For the text-containing cell, return its midpoint in (X, Y) coordinate format. 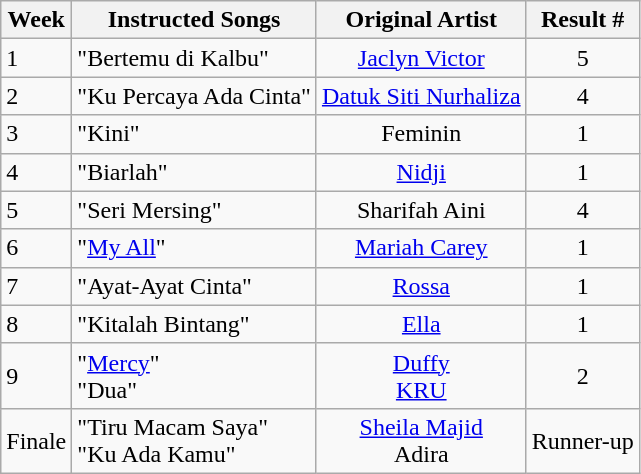
Sharifah Aini (421, 210)
Rossa (421, 286)
Jaclyn Victor (421, 58)
6 (36, 248)
"Kitalah Bintang" (194, 324)
"Seri Mersing" (194, 210)
8 (36, 324)
Datuk Siti Nurhaliza (421, 96)
"Ayat-Ayat Cinta" (194, 286)
Result # (582, 20)
"Mercy" "Dua" (194, 376)
Duffy KRU (421, 376)
"Kini" (194, 134)
"Ku Percaya Ada Cinta" (194, 96)
"My All" (194, 248)
9 (36, 376)
Sheila Majid Adira (421, 440)
"Biarlah" (194, 172)
Finale (36, 440)
7 (36, 286)
Runner-up (582, 440)
3 (36, 134)
Instructed Songs (194, 20)
Feminin (421, 134)
Week (36, 20)
Mariah Carey (421, 248)
Nidji (421, 172)
"Tiru Macam Saya" "Ku Ada Kamu" (194, 440)
Original Artist (421, 20)
"Bertemu di Kalbu" (194, 58)
Ella (421, 324)
